Find where the given text appears and provide that cell's center as (x, y) coordinate. 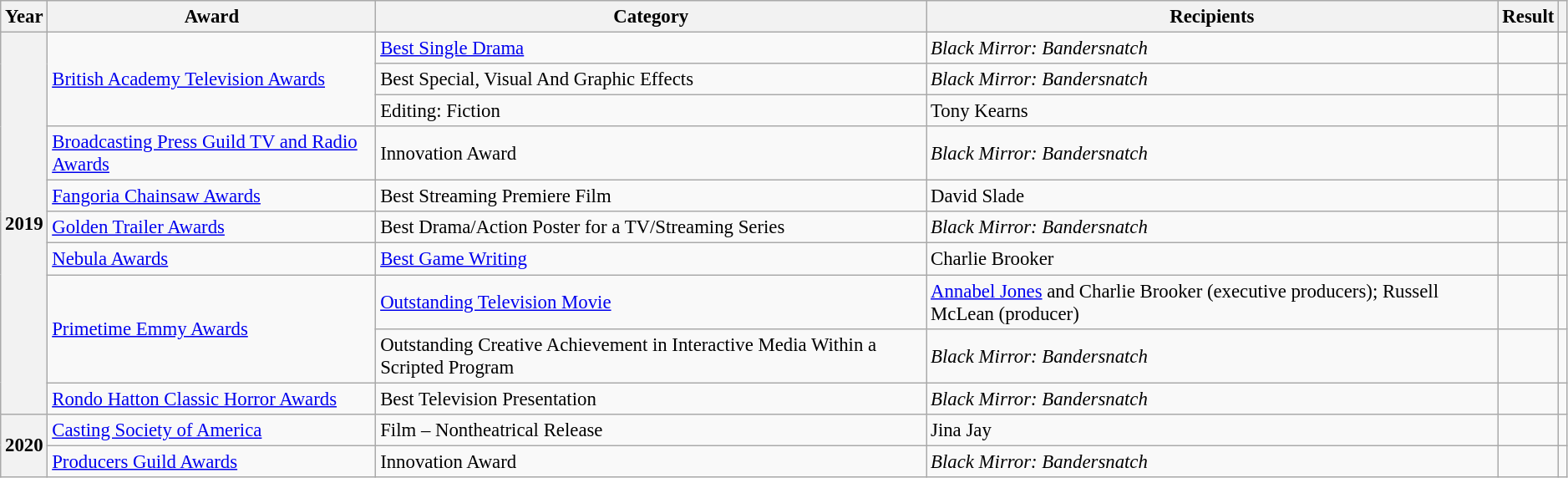
Golden Trailer Awards (212, 228)
2019 (24, 224)
Best Game Writing (652, 259)
Best Drama/Action Poster for a TV/Streaming Series (652, 228)
Producers Guild Awards (212, 461)
Tony Kearns (1212, 111)
Recipients (1212, 17)
Result (1529, 17)
Jina Jay (1212, 430)
Film – Nontheatrical Release (652, 430)
Outstanding Television Movie (652, 303)
Best Television Presentation (652, 399)
Rondo Hatton Classic Horror Awards (212, 399)
Charlie Brooker (1212, 259)
David Slade (1212, 196)
Annabel Jones and Charlie Brooker (executive producers); Russell McLean (producer) (1212, 303)
2020 (24, 445)
British Academy Television Awards (212, 80)
Primetime Emmy Awards (212, 329)
Year (24, 17)
Category (652, 17)
Best Single Drama (652, 48)
Award (212, 17)
Fangoria Chainsaw Awards (212, 196)
Casting Society of America (212, 430)
Broadcasting Press Guild TV and Radio Awards (212, 154)
Editing: Fiction (652, 111)
Best Special, Visual And Graphic Effects (652, 79)
Best Streaming Premiere Film (652, 196)
Outstanding Creative Achievement in Interactive Media Within a Scripted Program (652, 356)
Nebula Awards (212, 259)
